Scan for the cell matching the given text and deliver its [X, Y] coordinate at center. 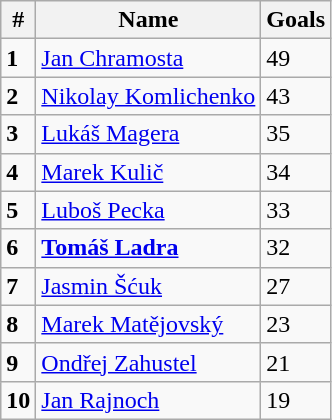
Ondřej Zahustel [148, 362]
19 [296, 400]
21 [296, 362]
Jan Rajnoch [148, 400]
Marek Kulič [148, 172]
33 [296, 210]
7 [18, 286]
3 [18, 134]
Nikolay Komlichenko [148, 96]
27 [296, 286]
49 [296, 58]
2 [18, 96]
Luboš Pecka [148, 210]
Jan Chramosta [148, 58]
10 [18, 400]
Jasmin Šćuk [148, 286]
34 [296, 172]
23 [296, 324]
32 [296, 248]
43 [296, 96]
Goals [296, 20]
4 [18, 172]
Lukáš Magera [148, 134]
6 [18, 248]
Tomáš Ladra [148, 248]
9 [18, 362]
Marek Matějovský [148, 324]
5 [18, 210]
Name [148, 20]
8 [18, 324]
1 [18, 58]
35 [296, 134]
# [18, 20]
